For the text-containing cell, return its midpoint in (x, y) coordinate format. 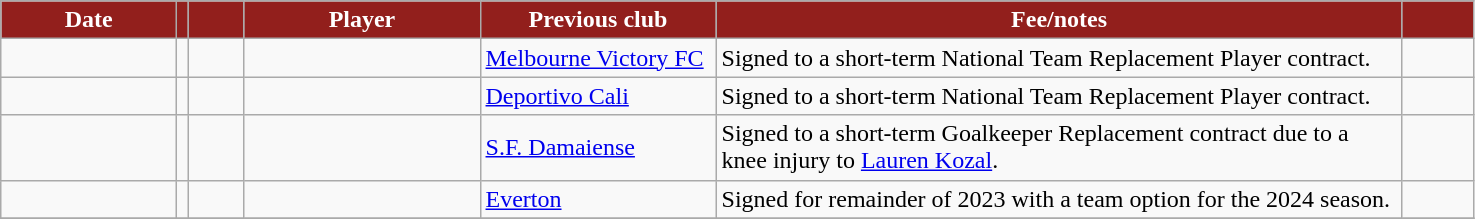
Signed to a short-term Goalkeeper Replacement contract due to a knee injury to Lauren Kozal. (1059, 148)
Melbourne Victory FC (598, 58)
Date (89, 20)
Deportivo Cali (598, 96)
Everton (598, 199)
S.F. Damaiense (598, 148)
Fee/notes (1059, 20)
Previous club (598, 20)
Signed for remainder of 2023 with a team option for the 2024 season. (1059, 199)
Player (362, 20)
